Locate the cell with the specified text and output its [x, y] center coordinate. 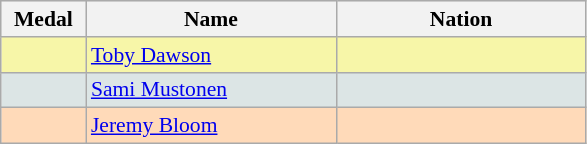
Toby Dawson [211, 55]
Nation [461, 19]
Jeremy Bloom [211, 126]
Medal [44, 19]
Sami Mustonen [211, 90]
Name [211, 19]
